From the cell containing the given text, extract its center point as [x, y] coordinate. 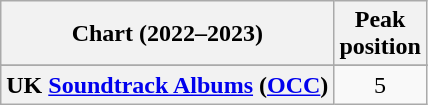
5 [380, 85]
Chart (2022–2023) [168, 34]
Peakposition [380, 34]
UK Soundtrack Albums (OCC) [168, 85]
